Scan for the cell matching the given text and deliver its [X, Y] coordinate at center. 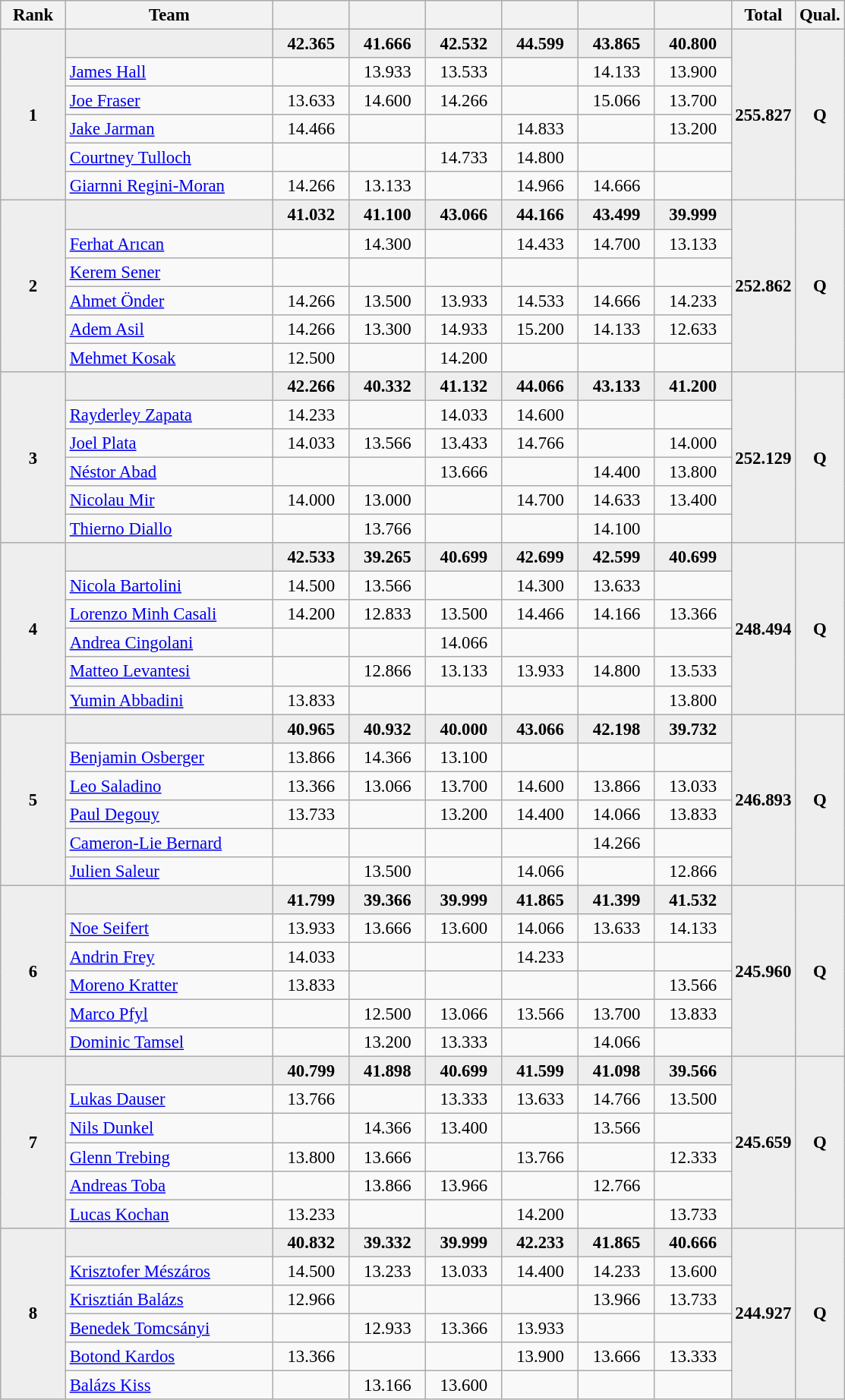
Balázs Kiss [169, 1385]
44.066 [541, 386]
Nicolau Mir [169, 500]
Benedek Tomcsányi [169, 1328]
Courtney Tulloch [169, 158]
4 [33, 629]
Julien Saleur [169, 872]
12.966 [311, 1300]
39.566 [692, 1071]
41.399 [616, 900]
248.494 [764, 629]
Thierno Diallo [169, 529]
Yumin Abbadini [169, 700]
Benjamin Osberger [169, 757]
43.499 [616, 215]
39.366 [387, 900]
Krisztofer Mészáros [169, 1271]
245.960 [764, 971]
Botond Kardos [169, 1357]
42.266 [311, 386]
41.200 [692, 386]
40.932 [387, 729]
244.927 [764, 1313]
Kerem Sener [169, 272]
8 [33, 1313]
12.333 [692, 1157]
13.166 [387, 1385]
Ferhat Arıcan [169, 244]
Lucas Kochan [169, 1214]
41.098 [616, 1071]
13.300 [387, 329]
Dominic Tamsel [169, 1042]
Rank [33, 15]
13.433 [465, 443]
Ahmet Önder [169, 301]
41.599 [541, 1071]
39.332 [387, 1242]
40.799 [311, 1071]
39.732 [692, 729]
14.933 [465, 329]
14.833 [541, 129]
42.699 [541, 557]
14.733 [465, 158]
14.966 [541, 186]
41.898 [387, 1071]
12.933 [387, 1328]
Néstor Abad [169, 471]
14.533 [541, 301]
Qual. [820, 15]
41.799 [311, 900]
44.599 [541, 44]
255.827 [764, 115]
15.066 [616, 101]
Nicola Bartolini [169, 586]
14.100 [616, 529]
Andreas Toba [169, 1185]
Moreno Kratter [169, 985]
41.532 [692, 900]
Cameron-Lie Bernard [169, 843]
252.862 [764, 286]
Total [764, 15]
Lukas Dauser [169, 1100]
14.433 [541, 244]
Glenn Trebing [169, 1157]
Joe Fraser [169, 101]
Noe Seifert [169, 929]
Jake Jarman [169, 129]
12.633 [692, 329]
39.265 [387, 557]
43.865 [616, 44]
Matteo Levantesi [169, 672]
42.233 [541, 1242]
Mehmet Kosak [169, 358]
14.166 [616, 614]
42.532 [465, 44]
3 [33, 458]
13.000 [387, 500]
41.666 [387, 44]
Leo Saladino [169, 786]
42.599 [616, 557]
13.100 [465, 757]
Andrea Cingolani [169, 643]
15.200 [541, 329]
41.032 [311, 215]
42.198 [616, 729]
40.800 [692, 44]
252.129 [764, 458]
Andrin Frey [169, 957]
12.766 [616, 1185]
7 [33, 1143]
40.965 [311, 729]
Krisztián Balázs [169, 1300]
40.832 [311, 1242]
Lorenzo Minh Casali [169, 614]
Rayderley Zapata [169, 415]
42.533 [311, 557]
Giarnni Regini-Moran [169, 186]
5 [33, 800]
James Hall [169, 72]
Marco Pfyl [169, 1014]
Nils Dunkel [169, 1128]
40.666 [692, 1242]
12.833 [387, 614]
2 [33, 286]
44.166 [541, 215]
1 [33, 115]
245.659 [764, 1143]
42.365 [311, 44]
246.893 [764, 800]
40.332 [387, 386]
41.100 [387, 215]
40.000 [465, 729]
14.633 [616, 500]
Paul Degouy [169, 815]
Joel Plata [169, 443]
41.132 [465, 386]
6 [33, 971]
Adem Asil [169, 329]
Team [169, 15]
43.133 [616, 386]
